Identify which cell holds the provided text, then report its [X, Y] central coordinate. 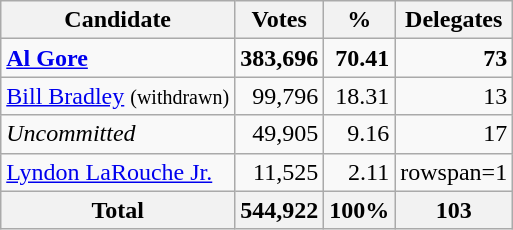
17 [454, 134]
544,922 [280, 210]
Bill Bradley (withdrawn) [118, 96]
100% [360, 210]
Uncommitted [118, 134]
49,905 [280, 134]
Votes [280, 20]
Al Gore [118, 58]
103 [454, 210]
70.41 [360, 58]
Lyndon LaRouche Jr. [118, 172]
383,696 [280, 58]
99,796 [280, 96]
rowspan=1 [454, 172]
11,525 [280, 172]
9.16 [360, 134]
18.31 [360, 96]
2.11 [360, 172]
% [360, 20]
Delegates [454, 20]
13 [454, 96]
73 [454, 58]
Total [118, 210]
Candidate [118, 20]
